Identify which cell holds the provided text, then report its [x, y] central coordinate. 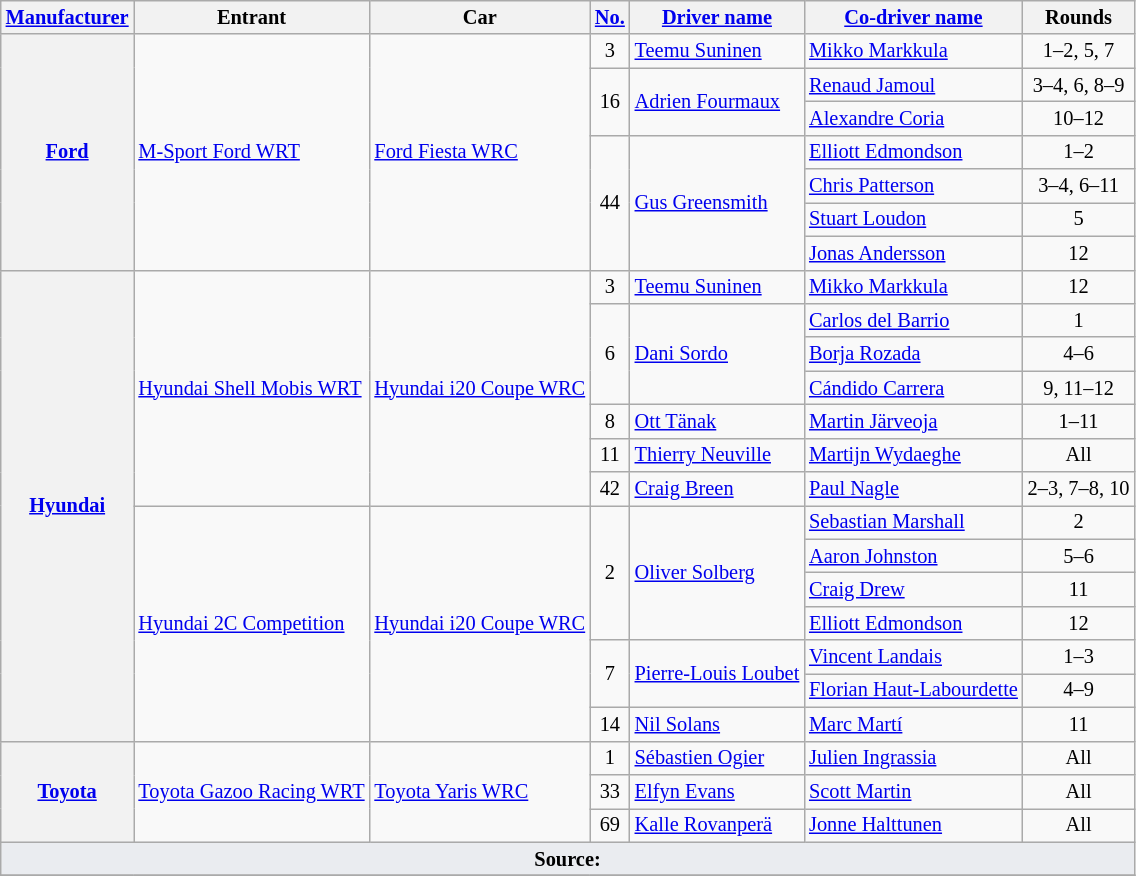
4–6 [1079, 354]
Carlos del Barrio [914, 320]
42 [610, 489]
Cándido Carrera [914, 388]
Julien Ingrassia [914, 758]
M-Sport Ford WRT [252, 152]
Car [480, 17]
2–3, 7–8, 10 [1079, 489]
Scott Martin [914, 791]
Co-driver name [914, 17]
Renaud Jamoul [914, 85]
5 [1079, 219]
Vincent Landais [914, 657]
3–4, 6, 8–9 [1079, 85]
Hyundai 2C Competition [252, 623]
Pierre-Louis Loubet [717, 674]
69 [610, 825]
16 [610, 102]
Oliver Solberg [717, 572]
Gus Greensmith [717, 202]
Martin Järveoja [914, 421]
No. [610, 17]
Toyota Gazoo Racing WRT [252, 792]
Toyota Yaris WRC [480, 792]
33 [610, 791]
Dani Sordo [717, 354]
Aaron Johnston [914, 556]
1–2, 5, 7 [1079, 51]
44 [610, 202]
5–6 [1079, 556]
Entrant [252, 17]
Driver name [717, 17]
Jonne Halttunen [914, 825]
14 [610, 724]
Elfyn Evans [717, 791]
6 [610, 354]
7 [610, 674]
4–9 [1079, 690]
Ford [68, 152]
Nil Solans [717, 724]
Thierry Neuville [717, 455]
Alexandre Coria [914, 118]
Jonas Andersson [914, 253]
Paul Nagle [914, 489]
8 [610, 421]
Adrien Fourmaux [717, 102]
10–12 [1079, 118]
Sébastien Ogier [717, 758]
Kalle Rovanperä [717, 825]
Sebastian Marshall [914, 522]
Craig Drew [914, 589]
Hyundai [68, 506]
1–11 [1079, 421]
Marc Martí [914, 724]
Source: [568, 859]
Florian Haut-Labourdette [914, 690]
Chris Patterson [914, 186]
Rounds [1079, 17]
Craig Breen [717, 489]
Hyundai Shell Mobis WRT [252, 388]
9, 11–12 [1079, 388]
Manufacturer [68, 17]
1–3 [1079, 657]
Borja Rozada [914, 354]
3–4, 6–11 [1079, 186]
1–2 [1079, 152]
Ott Tänak [717, 421]
Martijn Wydaeghe [914, 455]
Ford Fiesta WRC [480, 152]
Stuart Loudon [914, 219]
Toyota [68, 792]
